Return the (X, Y) coordinate for the center point of the cell that contains the specified text.  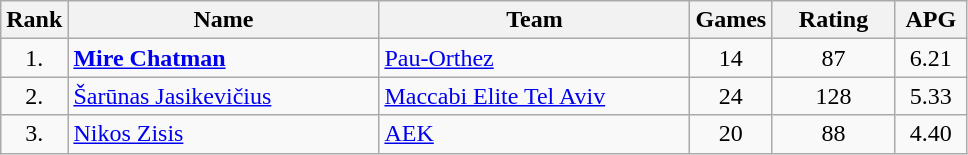
24 (731, 96)
Team (534, 20)
20 (731, 134)
Rank (34, 20)
14 (731, 58)
APG (930, 20)
3. (34, 134)
6.21 (930, 58)
128 (834, 96)
1. (34, 58)
Nikos Zisis (224, 134)
Pau-Orthez (534, 58)
Name (224, 20)
Games (731, 20)
AEK (534, 134)
Mire Chatman (224, 58)
2. (34, 96)
5.33 (930, 96)
Šarūnas Jasikevičius (224, 96)
Maccabi Elite Tel Aviv (534, 96)
Rating (834, 20)
87 (834, 58)
88 (834, 134)
4.40 (930, 134)
